Identify which cell holds the provided text, then report its [x, y] central coordinate. 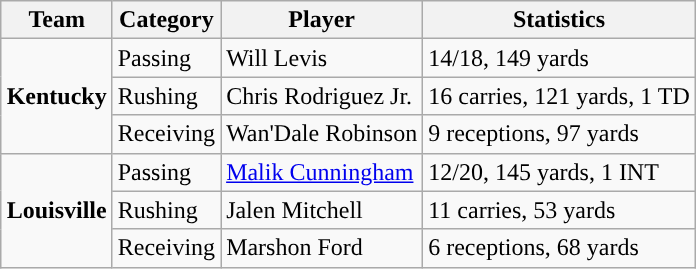
Category [166, 20]
Marshon Ford [322, 248]
Player [322, 20]
6 receptions, 68 yards [560, 248]
Jalen Mitchell [322, 210]
12/20, 145 yards, 1 INT [560, 172]
Malik Cunningham [322, 172]
11 carries, 53 yards [560, 210]
Kentucky [56, 96]
Statistics [560, 20]
Louisville [56, 210]
Wan'Dale Robinson [322, 134]
16 carries, 121 yards, 1 TD [560, 96]
9 receptions, 97 yards [560, 134]
Chris Rodriguez Jr. [322, 96]
Will Levis [322, 58]
Team [56, 20]
14/18, 149 yards [560, 58]
